Provide the [X, Y] coordinate of the cell's center where the given text is located.  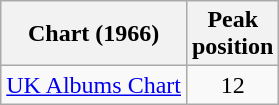
Peakposition [232, 34]
Chart (1966) [94, 34]
UK Albums Chart [94, 85]
12 [232, 85]
